Pinpoint the cell where the given text exists, returning its [x, y] midpoint coordinate. 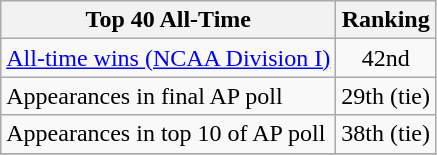
42nd [386, 58]
All-time wins (NCAA Division I) [168, 58]
Top 40 All-Time [168, 20]
Appearances in top 10 of AP poll [168, 134]
Ranking [386, 20]
38th (tie) [386, 134]
Appearances in final AP poll [168, 96]
29th (tie) [386, 96]
